Find where the given text appears and provide that cell's center as (X, Y) coordinate. 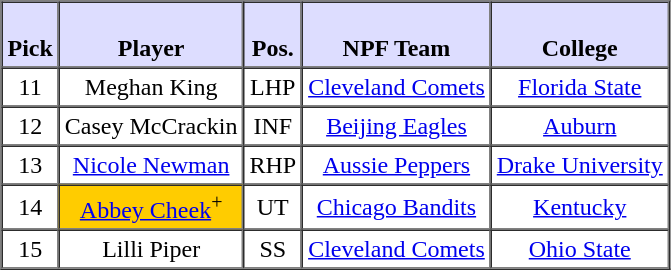
15 (30, 250)
LHP (272, 88)
Meghan King (152, 88)
Ohio State (580, 250)
Casey McCrackin (152, 126)
INF (272, 126)
Pick (30, 35)
Drake University (580, 166)
Kentucky (580, 206)
SS (272, 250)
Aussie Peppers (396, 166)
11 (30, 88)
Pos. (272, 35)
Chicago Bandits (396, 206)
Player (152, 35)
RHP (272, 166)
College (580, 35)
Beijing Eagles (396, 126)
Auburn (580, 126)
14 (30, 206)
Abbey Cheek+ (152, 206)
12 (30, 126)
Florida State (580, 88)
UT (272, 206)
NPF Team (396, 35)
Lilli Piper (152, 250)
13 (30, 166)
Nicole Newman (152, 166)
